Detect which cell encompasses the target text, then output its (X, Y) center coordinate. 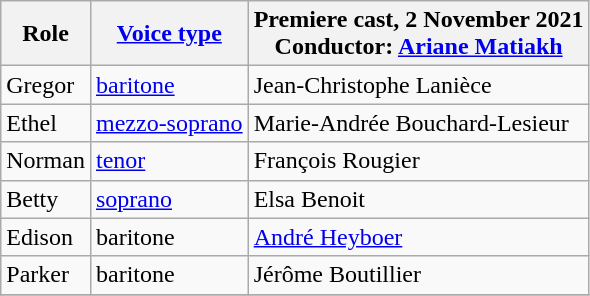
André Heyboer (418, 237)
Jean-Christophe Lanièce (418, 85)
Marie-Andrée Bouchard-Lesieur (418, 123)
tenor (169, 161)
soprano (169, 199)
Edison (46, 237)
Parker (46, 275)
Premiere cast, 2 November 2021Conductor: Ariane Matiakh (418, 34)
Gregor (46, 85)
Elsa Benoit (418, 199)
Jérôme Boutillier (418, 275)
Voice type (169, 34)
Betty (46, 199)
Norman (46, 161)
mezzo-soprano (169, 123)
Role (46, 34)
François Rougier (418, 161)
Ethel (46, 123)
